Scan for the cell matching the given text and deliver its (x, y) coordinate at center. 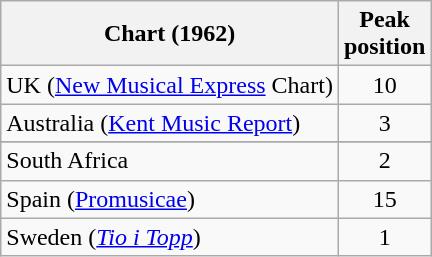
1 (384, 237)
Peakposition (384, 34)
Australia (Kent Music Report) (170, 123)
Spain (Promusicae) (170, 199)
15 (384, 199)
South Africa (170, 161)
2 (384, 161)
Sweden (Tio i Topp) (170, 237)
3 (384, 123)
Chart (1962) (170, 34)
UK (New Musical Express Chart) (170, 85)
10 (384, 85)
